Pinpoint the cell where the given text exists, returning its (X, Y) midpoint coordinate. 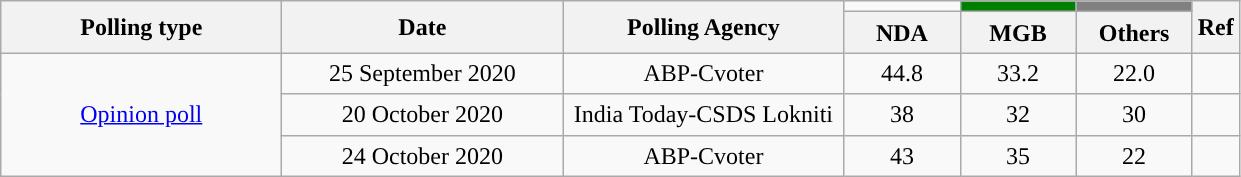
44.8 (902, 74)
33.2 (1018, 74)
20 October 2020 (422, 114)
Date (422, 27)
43 (902, 156)
Opinion poll (142, 114)
22 (1134, 156)
Polling Agency (704, 27)
22.0 (1134, 74)
30 (1134, 114)
25 September 2020 (422, 74)
38 (902, 114)
24 October 2020 (422, 156)
32 (1018, 114)
Polling type (142, 27)
35 (1018, 156)
India Today-CSDS Lokniti (704, 114)
Others (1134, 32)
NDA (902, 32)
MGB (1018, 32)
Ref (1216, 27)
